Pinpoint the cell where the given text exists, returning its [x, y] midpoint coordinate. 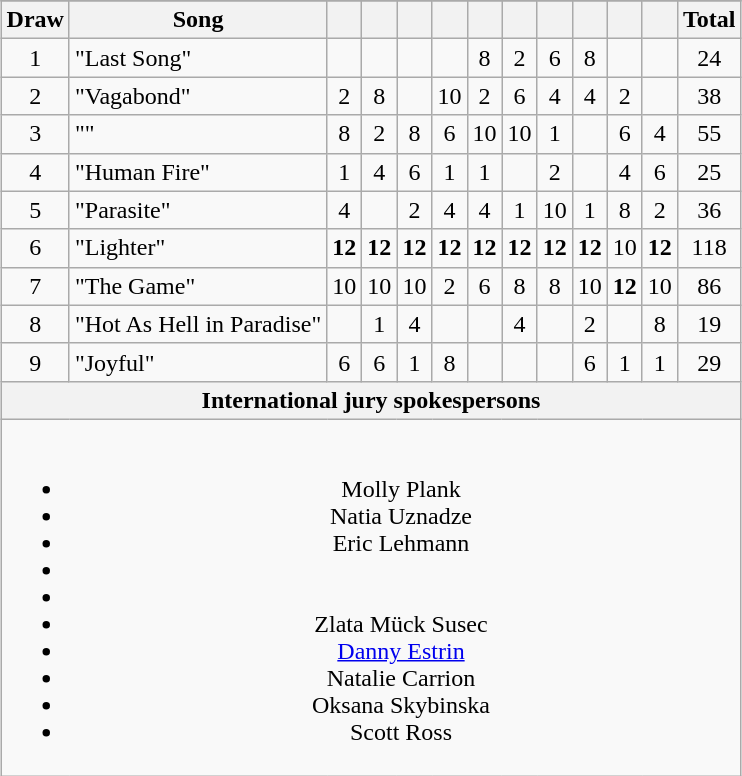
24 [709, 58]
7 [35, 286]
Molly PlankNatia UznadzeEric LehmannZlata Mück SusecDanny EstrinNatalie CarrionOksana SkybinskaScott Ross [371, 597]
36 [709, 210]
19 [709, 324]
"The Game" [198, 286]
"Parasite" [198, 210]
86 [709, 286]
International jury spokespersons [371, 400]
"Last Song" [198, 58]
"Human Fire" [198, 172]
29 [709, 362]
5 [35, 210]
"Hot As Hell in Paradise" [198, 324]
3 [35, 134]
Draw [35, 20]
38 [709, 96]
"" [198, 134]
"Vagabond" [198, 96]
55 [709, 134]
Song [198, 20]
118 [709, 248]
25 [709, 172]
9 [35, 362]
"Lighter" [198, 248]
"Joyful" [198, 362]
Total [709, 20]
